Return [x, y] of the center of cell containing provided text 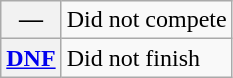
Did not finish [146, 58]
DNF [31, 58]
— [31, 20]
Did not compete [146, 20]
